For the text-containing cell, return its midpoint in [X, Y] coordinate format. 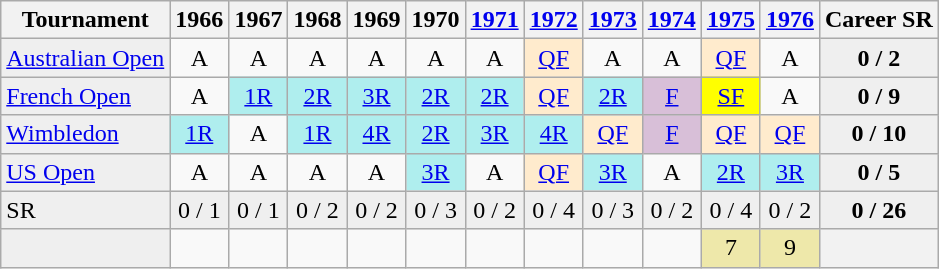
1975 [730, 20]
Wimbledon [86, 134]
French Open [86, 96]
1969 [376, 20]
1972 [554, 20]
7 [730, 248]
1968 [318, 20]
SR [86, 210]
0 / 9 [878, 96]
1970 [436, 20]
US Open [86, 172]
1973 [612, 20]
Tournament [86, 20]
SF [730, 96]
0 / 5 [878, 172]
1966 [200, 20]
9 [790, 248]
1976 [790, 20]
1974 [672, 20]
1971 [494, 20]
0 / 26 [878, 210]
Career SR [878, 20]
1967 [258, 20]
0 / 10 [878, 134]
Australian Open [86, 58]
